Extract the (x, y) coordinate from the center of the cell holding the provided text.  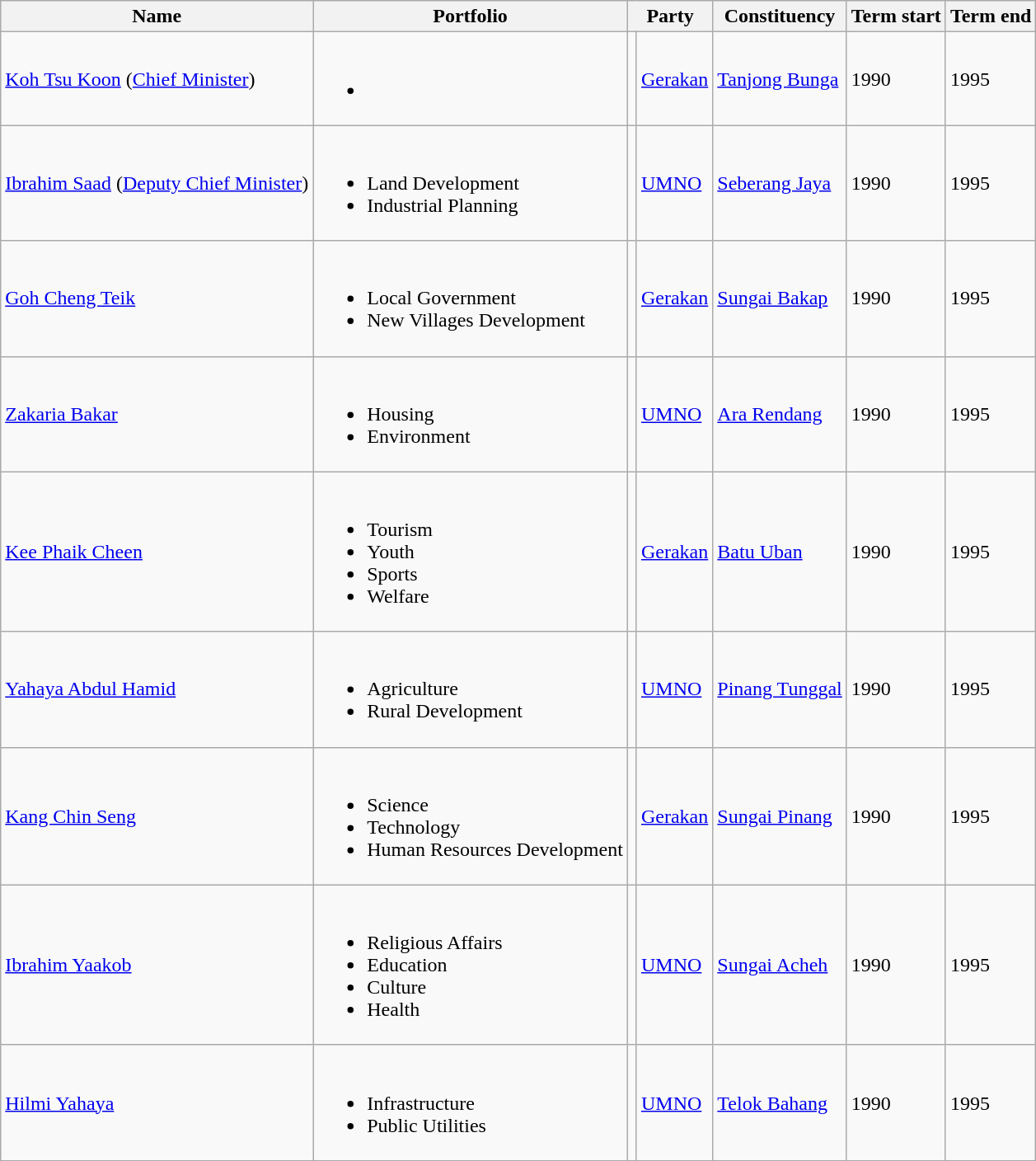
Koh Tsu Koon (Chief Minister) (157, 79)
Sungai Bakap (780, 298)
Pinang Tunggal (780, 689)
Hilmi Yahaya (157, 1102)
Term end (991, 16)
Name (157, 16)
ScienceTechnologyHuman Resources Development (471, 816)
AgricultureRural Development (471, 689)
Goh Cheng Teik (157, 298)
Ibrahim Saad (Deputy Chief Minister) (157, 183)
Constituency (780, 16)
Sungai Pinang (780, 816)
HousingEnvironment (471, 414)
Batu Uban (780, 552)
Seberang Jaya (780, 183)
TourismYouthSportsWelfare (471, 552)
Sungai Acheh (780, 965)
Tanjong Bunga (780, 79)
Yahaya Abdul Hamid (157, 689)
Ara Rendang (780, 414)
Zakaria Bakar (157, 414)
Land DevelopmentIndustrial Planning (471, 183)
Local GovernmentNew Villages Development (471, 298)
Term start (896, 16)
Kee Phaik Cheen (157, 552)
Ibrahim Yaakob (157, 965)
InfrastructurePublic Utilities (471, 1102)
Party (669, 16)
Religious AffairsEducationCultureHealth (471, 965)
Portfolio (471, 16)
Telok Bahang (780, 1102)
Kang Chin Seng (157, 816)
